Find where the given text appears and provide that cell's center as [x, y] coordinate. 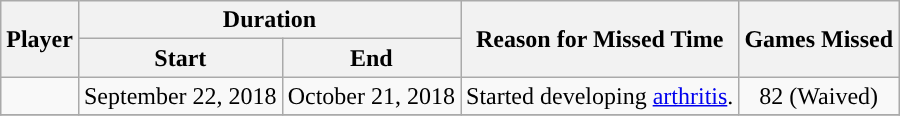
Started developing arthritis. [599, 96]
End [371, 58]
October 21, 2018 [371, 96]
Start [180, 58]
September 22, 2018 [180, 96]
Games Missed [819, 39]
82 (Waived) [819, 96]
Player [40, 39]
Duration [269, 20]
Reason for Missed Time [599, 39]
